Find where the given text appears and provide that cell's center as [X, Y] coordinate. 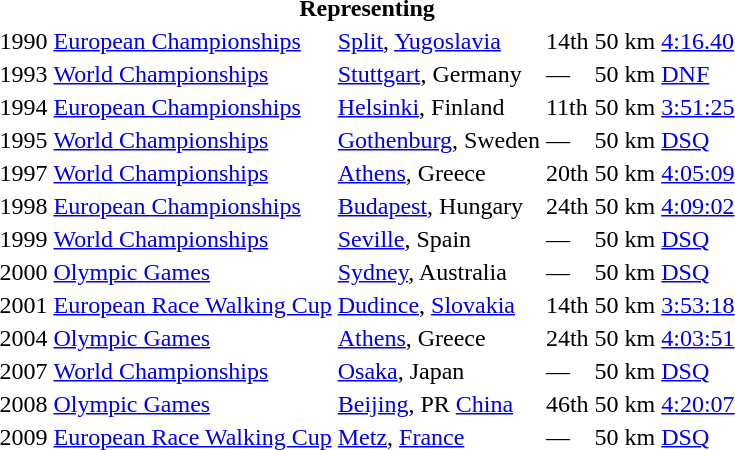
11th [567, 107]
Dudince, Slovakia [438, 305]
Budapest, Hungary [438, 206]
46th [567, 404]
Split, Yugoslavia [438, 41]
Sydney, Australia [438, 272]
Helsinki, Finland [438, 107]
Beijing, PR China [438, 404]
Gothenburg, Sweden [438, 140]
Seville, Spain [438, 239]
Stuttgart, Germany [438, 74]
European Race Walking Cup [192, 305]
20th [567, 173]
Osaka, Japan [438, 371]
